Detect which cell encompasses the target text, then output its (X, Y) center coordinate. 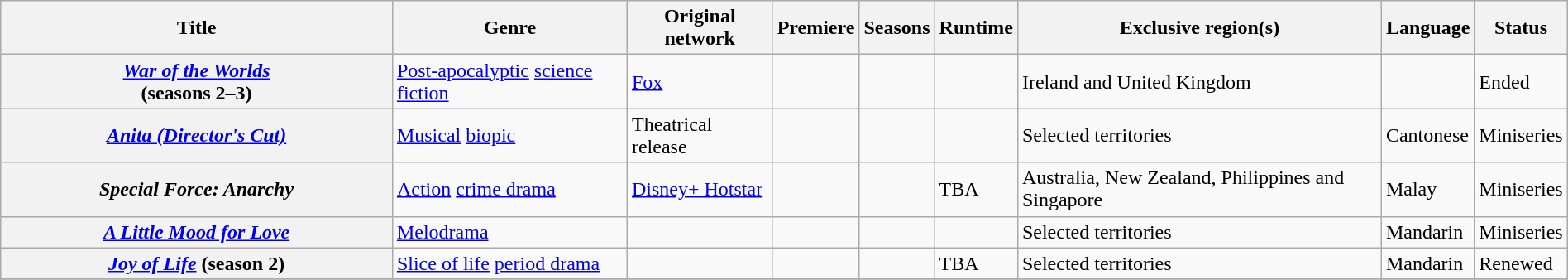
Ireland and United Kingdom (1199, 81)
Anita (Director's Cut) (197, 136)
Status (1521, 28)
Melodrama (509, 232)
Slice of life period drama (509, 263)
Runtime (976, 28)
A Little Mood for Love (197, 232)
Genre (509, 28)
Language (1427, 28)
Original network (700, 28)
Theatrical release (700, 136)
Exclusive region(s) (1199, 28)
Premiere (815, 28)
Title (197, 28)
Special Force: Anarchy (197, 189)
Action crime drama (509, 189)
Joy of Life (season 2) (197, 263)
Renewed (1521, 263)
Musical biopic (509, 136)
Australia, New Zealand, Philippines and Singapore (1199, 189)
War of the Worlds(seasons 2–3) (197, 81)
Malay (1427, 189)
Cantonese (1427, 136)
Fox (700, 81)
Seasons (896, 28)
Ended (1521, 81)
Disney+ Hotstar (700, 189)
Post-apocalyptic science fiction (509, 81)
